Return the (x, y) coordinate for the center point of the cell that contains the specified text.  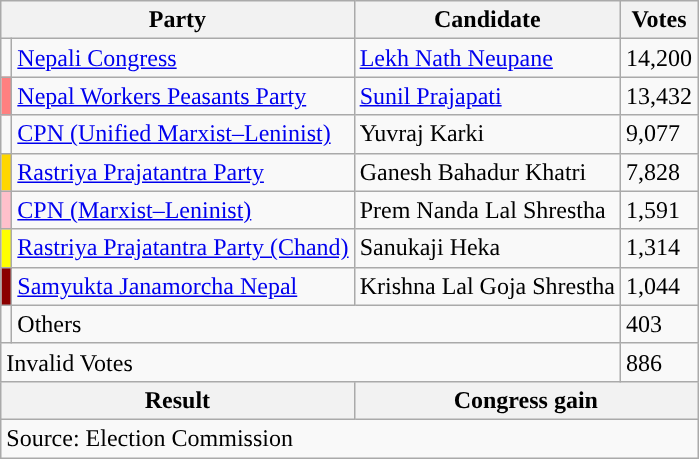
Ganesh Bahadur Khatri (487, 172)
Candidate (487, 20)
Source: Election Commission (350, 438)
Krishna Lal Goja Shrestha (487, 286)
Samyukta Janamorcha Nepal (183, 286)
Lekh Nath Neupane (487, 58)
Yuvraj Karki (487, 134)
Prem Nanda Lal Shrestha (487, 210)
Sunil Prajapati (487, 96)
Rastriya Prajatantra Party (183, 172)
Nepali Congress (183, 58)
Rastriya Prajatantra Party (Chand) (183, 248)
1,044 (658, 286)
403 (658, 324)
9,077 (658, 134)
Votes (658, 20)
7,828 (658, 172)
1,591 (658, 210)
Sanukaji Heka (487, 248)
Party (178, 20)
Nepal Workers Peasants Party (183, 96)
CPN (Unified Marxist–Leninist) (183, 134)
Congress gain (526, 400)
14,200 (658, 58)
1,314 (658, 248)
Result (178, 400)
Invalid Votes (311, 362)
CPN (Marxist–Leninist) (183, 210)
886 (658, 362)
13,432 (658, 96)
Others (316, 324)
